Search for the cell housing the specified text and yield its [x, y] center coordinate. 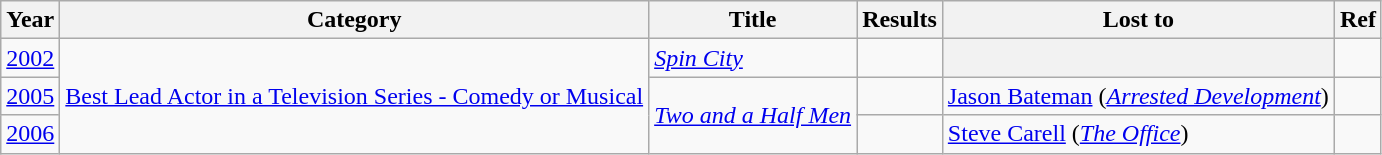
2006 [30, 134]
Category [354, 20]
Steve Carell (The Office) [1138, 134]
Year [30, 20]
Title [753, 20]
Spin City [753, 58]
2002 [30, 58]
Jason Bateman (Arrested Development) [1138, 96]
Lost to [1138, 20]
Two and a Half Men [753, 115]
Best Lead Actor in a Television Series - Comedy or Musical [354, 96]
Results [900, 20]
Ref [1358, 20]
2005 [30, 96]
